Pinpoint the cell where the given text exists, returning its (x, y) midpoint coordinate. 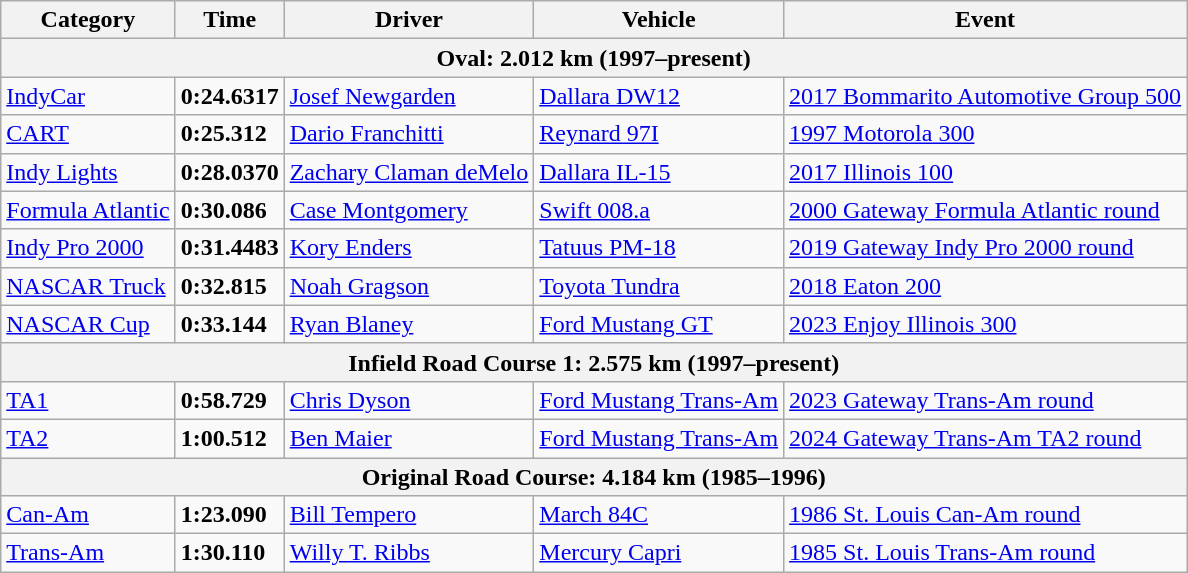
0:33.144 (230, 324)
Reynard 97I (659, 134)
NASCAR Cup (88, 324)
2019 Gateway Indy Pro 2000 round (986, 248)
Willy T. Ribbs (409, 553)
1986 St. Louis Can-Am round (986, 515)
NASCAR Truck (88, 286)
1:30.110 (230, 553)
Tatuus PM-18 (659, 248)
Oval: 2.012 km (1997–present) (594, 58)
0:58.729 (230, 400)
Mercury Capri (659, 553)
March 84C (659, 515)
0:28.0370 (230, 172)
Ryan Blaney (409, 324)
Indy Lights (88, 172)
Dallara IL-15 (659, 172)
Case Montgomery (409, 210)
1997 Motorola 300 (986, 134)
2017 Illinois 100 (986, 172)
Original Road Course: 4.184 km (1985–1996) (594, 477)
0:30.086 (230, 210)
IndyCar (88, 96)
Ben Maier (409, 438)
Indy Pro 2000 (88, 248)
Dallara DW12 (659, 96)
2023 Gateway Trans-Am round (986, 400)
Josef Newgarden (409, 96)
Kory Enders (409, 248)
Event (986, 20)
Dario Franchitti (409, 134)
0:31.4483 (230, 248)
1985 St. Louis Trans-Am round (986, 553)
0:32.815 (230, 286)
Driver (409, 20)
CART (88, 134)
1:23.090 (230, 515)
Time (230, 20)
Trans-Am (88, 553)
2000 Gateway Formula Atlantic round (986, 210)
Category (88, 20)
Ford Mustang GT (659, 324)
Swift 008.a (659, 210)
1:00.512 (230, 438)
Toyota Tundra (659, 286)
TA1 (88, 400)
Noah Gragson (409, 286)
0:25.312 (230, 134)
Zachary Claman deMelo (409, 172)
2018 Eaton 200 (986, 286)
Bill Tempero (409, 515)
2024 Gateway Trans-Am TA2 round (986, 438)
Chris Dyson (409, 400)
Formula Atlantic (88, 210)
TA2 (88, 438)
2017 Bommarito Automotive Group 500 (986, 96)
2023 Enjoy Illinois 300 (986, 324)
0:24.6317 (230, 96)
Vehicle (659, 20)
Can-Am (88, 515)
Infield Road Course 1: 2.575 km (1997–present) (594, 362)
